Determine the [x, y] coordinate at the center of the cell enclosing the given text.  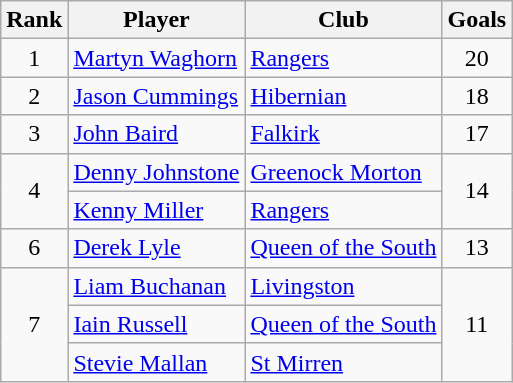
4 [34, 191]
14 [477, 191]
Iain Russell [156, 324]
St Mirren [344, 362]
2 [34, 96]
17 [477, 134]
Martyn Waghorn [156, 58]
18 [477, 96]
7 [34, 324]
Greenock Morton [344, 172]
Stevie Mallan [156, 362]
3 [34, 134]
1 [34, 58]
6 [34, 248]
13 [477, 248]
Jason Cummings [156, 96]
11 [477, 324]
Falkirk [344, 134]
Liam Buchanan [156, 286]
Livingston [344, 286]
Denny Johnstone [156, 172]
Rank [34, 20]
Kenny Miller [156, 210]
Hibernian [344, 96]
20 [477, 58]
Goals [477, 20]
Club [344, 20]
Player [156, 20]
Derek Lyle [156, 248]
John Baird [156, 134]
